From the cell containing the given text, extract its center point as [X, Y] coordinate. 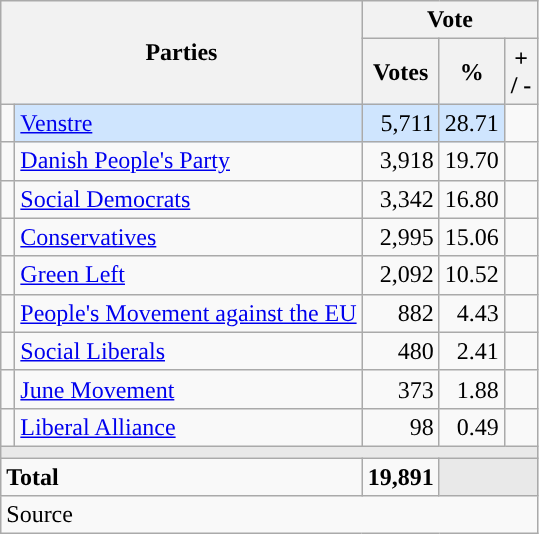
480 [400, 351]
19.70 [472, 161]
Total [182, 477]
Parties [182, 52]
3,342 [400, 199]
% [472, 72]
2,092 [400, 275]
5,711 [400, 123]
Vote [450, 20]
0.49 [472, 427]
1.88 [472, 389]
Conservatives [188, 237]
People's Movement against the EU [188, 313]
2,995 [400, 237]
June Movement [188, 389]
3,918 [400, 161]
10.52 [472, 275]
16.80 [472, 199]
Danish People's Party [188, 161]
Source [270, 515]
882 [400, 313]
19,891 [400, 477]
15.06 [472, 237]
Votes [400, 72]
Social Democrats [188, 199]
Social Liberals [188, 351]
Venstre [188, 123]
+ / - [521, 72]
28.71 [472, 123]
Liberal Alliance [188, 427]
2.41 [472, 351]
98 [400, 427]
373 [400, 389]
4.43 [472, 313]
Green Left [188, 275]
